Scan for the cell matching the given text and deliver its (x, y) coordinate at center. 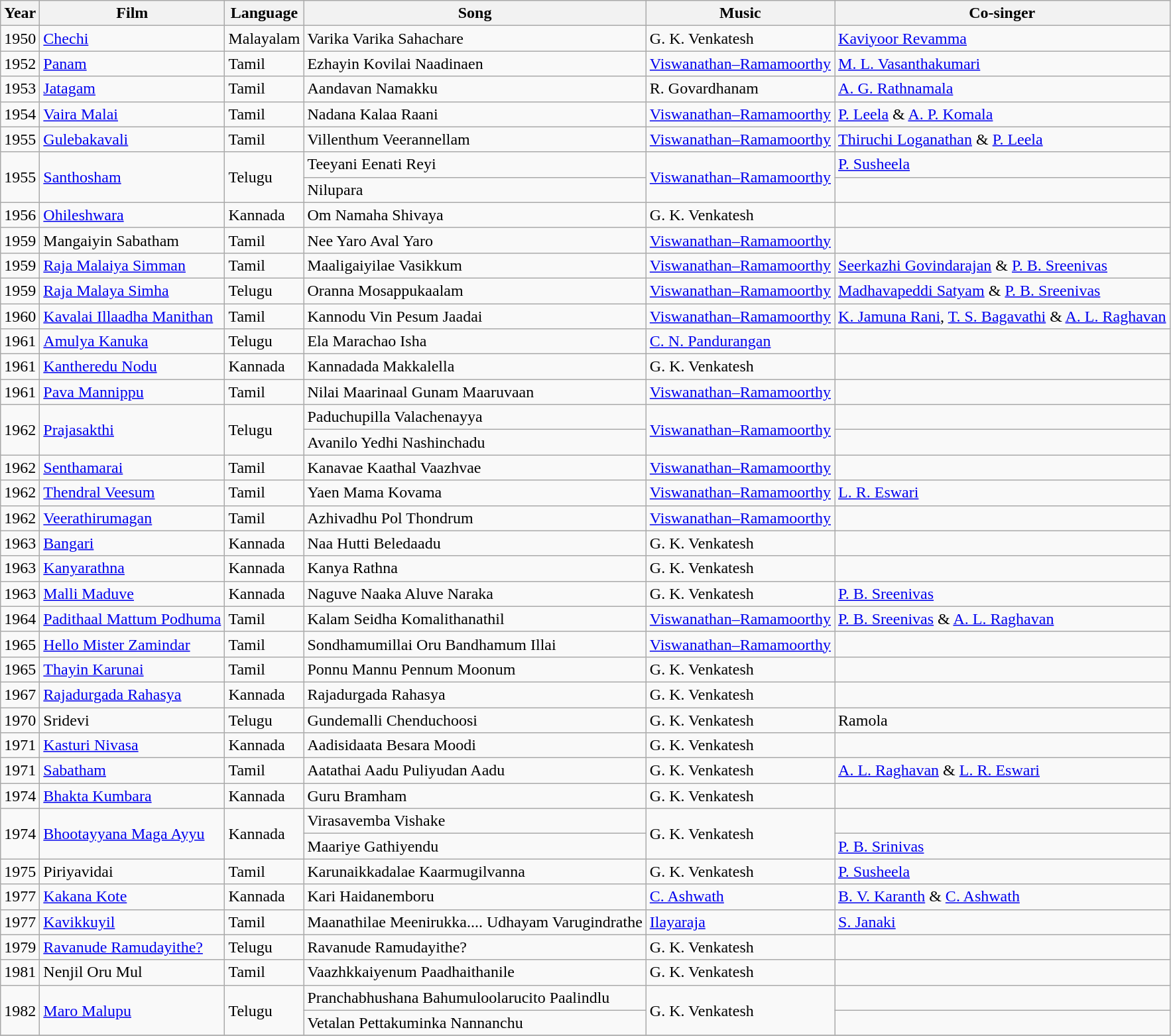
1964 (20, 619)
Madhavapeddi Satyam & P. B. Sreenivas (1003, 291)
Ezhayin Kovilai Naadinaen (475, 64)
P. B. Sreenivas (1003, 594)
Kanyarathna (133, 568)
Co-singer (1003, 13)
P. Leela & A. P. Komala (1003, 114)
Maanathilae Meenirukka.... Udhayam Varugindrathe (475, 922)
Kannadada Makkalella (475, 367)
Aandavan Namakku (475, 89)
A. G. Rathnamala (1003, 89)
Kaviyoor Revamma (1003, 38)
Malayalam (264, 38)
1956 (20, 215)
Sabatham (133, 771)
Nilai Maarinaal Gunam Maaruvaan (475, 392)
P. B. Srinivas (1003, 846)
Gundemalli Chenduchoosi (475, 720)
Prajasakthi (133, 430)
Yaen Mama Kovama (475, 493)
Kari Haidanemboru (475, 897)
1960 (20, 316)
Panam (133, 64)
Ela Marachao Isha (475, 342)
Karunaikkadalae Kaarmugilvanna (475, 872)
Pava Mannippu (133, 392)
P. B. Sreenivas & A. L. Raghavan (1003, 619)
Thiruchi Loganathan & P. Leela (1003, 139)
Nenjil Oru Mul (133, 972)
Virasavemba Vishake (475, 821)
1970 (20, 720)
B. V. Karanth & C. Ashwath (1003, 897)
Bhootayyana Maga Ayyu (133, 834)
L. R. Eswari (1003, 493)
Om Namaha Shivaya (475, 215)
Bhakta Kumbara (133, 796)
Sondhamumillai Oru Bandhamum Illai (475, 644)
Naguve Naaka Aluve Naraka (475, 594)
Kannodu Vin Pesum Jaadai (475, 316)
Pranchabhushana Bahumuloolarucito Paalindlu (475, 998)
Malli Maduve (133, 594)
Avanilo Yedhi Nashinchadu (475, 442)
Ponnu Mannu Pennum Moonum (475, 669)
Music (740, 13)
Kanya Rathna (475, 568)
Kanavae Kaathal Vaazhvae (475, 468)
Thendral Veesum (133, 493)
Senthamarai (133, 468)
Kavikkuyil (133, 922)
Language (264, 13)
Thayin Karunai (133, 669)
Chechi (133, 38)
Maro Malupu (133, 1010)
1981 (20, 972)
1952 (20, 64)
1975 (20, 872)
Sridevi (133, 720)
Ohileshwara (133, 215)
Ramola (1003, 720)
Padithaal Mattum Podhuma (133, 619)
Kasturi Nivasa (133, 745)
Aadisidaata Besara Moodi (475, 745)
K. Jamuna Rani, T. S. Bagavathi & A. L. Raghavan (1003, 316)
Vetalan Pettakuminka Nannanchu (475, 1023)
1954 (20, 114)
Year (20, 13)
Hello Mister Zamindar (133, 644)
Vaira Malai (133, 114)
Naa Hutti Beledaadu (475, 543)
1953 (20, 89)
1950 (20, 38)
C. N. Pandurangan (740, 342)
Kakana Kote (133, 897)
Vaazhkkaiyenum Paadhaithanile (475, 972)
Film (133, 13)
1979 (20, 947)
Santhosham (133, 177)
Aatathai Aadu Puliyudan Aadu (475, 771)
A. L. Raghavan & L. R. Eswari (1003, 771)
Mangaiyin Sabatham (133, 240)
Jatagam (133, 89)
Nee Yaro Aval Yaro (475, 240)
Piriyavidai (133, 872)
C. Ashwath (740, 897)
Maaligaiyilae Vasikkum (475, 265)
Nilupara (475, 190)
Raja Malaiya Simman (133, 265)
Oranna Mosappukaalam (475, 291)
Paduchupilla Valachenayya (475, 417)
M. L. Vasanthakumari (1003, 64)
Raja Malaya Simha (133, 291)
Kavalai Illaadha Manithan (133, 316)
Kantheredu Nodu (133, 367)
1967 (20, 694)
Amulya Kanuka (133, 342)
S. Janaki (1003, 922)
Bangari (133, 543)
Maariye Gathiyendu (475, 846)
Varika Varika Sahachare (475, 38)
Teeyani Eenati Reyi (475, 164)
Veerathirumagan (133, 518)
Seerkazhi Govindarajan & P. B. Sreenivas (1003, 265)
Ilayaraja (740, 922)
Gulebakavali (133, 139)
Kalam Seidha Komalithanathil (475, 619)
R. Govardhanam (740, 89)
Villenthum Veerannellam (475, 139)
Nadana Kalaa Raani (475, 114)
Song (475, 13)
Azhivadhu Pol Thondrum (475, 518)
1982 (20, 1010)
Guru Bramham (475, 796)
